Search for the cell housing the specified text and yield its [X, Y] center coordinate. 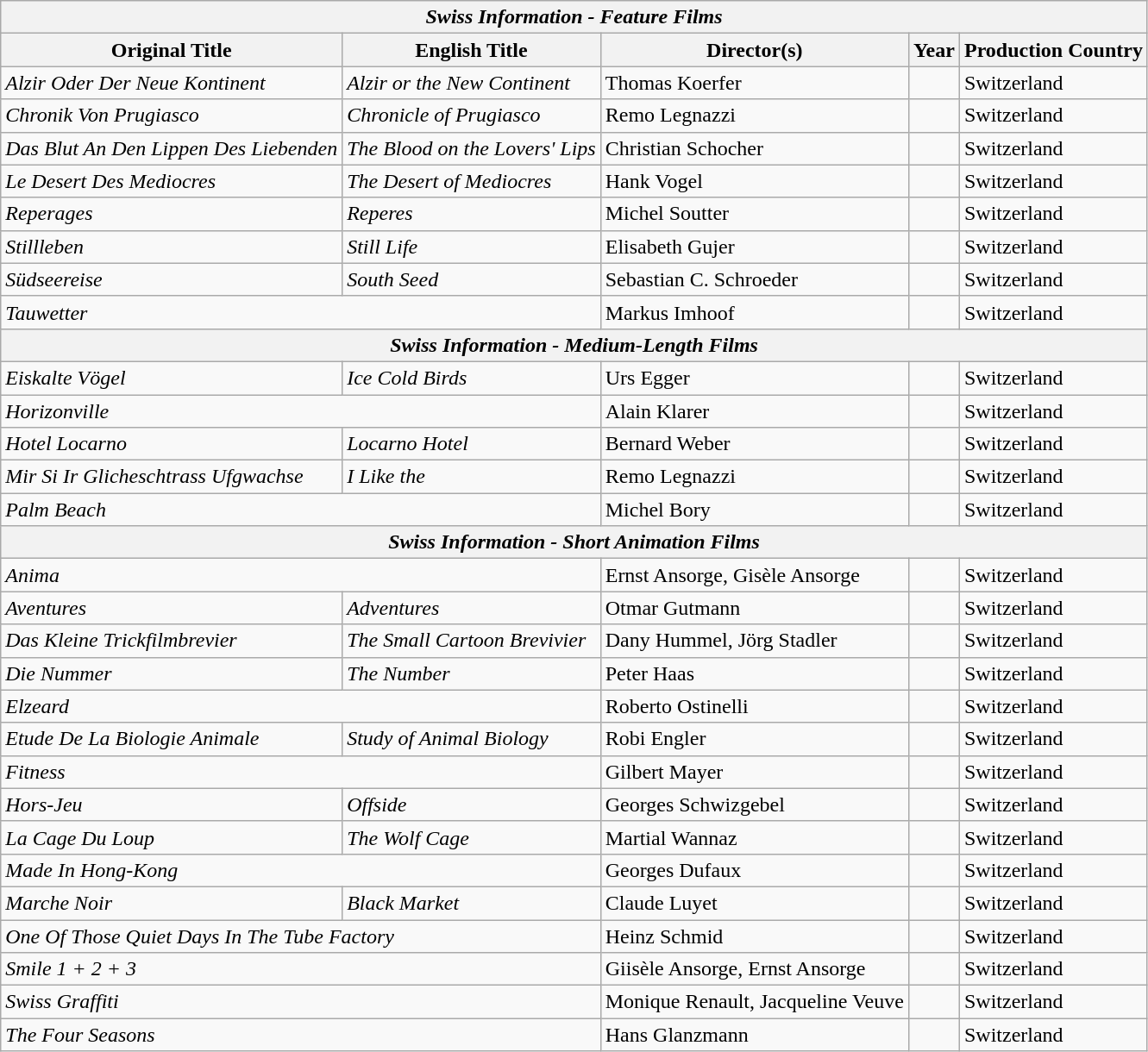
Tauwetter [300, 312]
Aventures [172, 608]
Hank Vogel [754, 181]
Study of Animal Biology [472, 739]
Palm Beach [300, 510]
Anima [300, 575]
Smile 1 + 2 + 3 [300, 969]
Michel Bory [754, 510]
Michel Soutter [754, 214]
Hans Glanzmann [754, 1035]
Hors-Jeu [172, 805]
Das Kleine Trickfilmbrevier [172, 641]
Stillleben [172, 247]
Alzir Oder Der Neue Kontinent [172, 83]
Horizonville [300, 411]
Still Life [472, 247]
Locarno Hotel [472, 444]
Heinz Schmid [754, 936]
Georges Schwizgebel [754, 805]
Director(s) [754, 50]
English Title [472, 50]
Sebastian C. Schroeder [754, 279]
Reperages [172, 214]
Das Blut An Den Lippen Des Liebenden [172, 148]
Monique Renault, Jacqueline Veuve [754, 1002]
Chronik Von Prugiasco [172, 116]
Ice Cold Birds [472, 378]
Chronicle of Prugiasco [472, 116]
Alzir or the New Continent [472, 83]
Thomas Koerfer [754, 83]
Black Market [472, 903]
Reperes [472, 214]
Swiss Information - Medium-Length Films [574, 345]
Made In Hong-Kong [300, 870]
Adventures [472, 608]
Georges Dufaux [754, 870]
Alain Klarer [754, 411]
Dany Hummel, Jörg Stadler [754, 641]
The Number [472, 673]
Martial Wannaz [754, 837]
The Small Cartoon Brevivier [472, 641]
Etude De La Biologie Animale [172, 739]
Fitness [300, 772]
Südseereise [172, 279]
Peter Haas [754, 673]
Otmar Gutmann [754, 608]
One Of Those Quiet Days In The Tube Factory [300, 936]
Swiss Information - Feature Films [574, 17]
The Wolf Cage [472, 837]
Hotel Locarno [172, 444]
Bernard Weber [754, 444]
Giisèle Ansorge, Ernst Ansorge [754, 969]
South Seed [472, 279]
Le Desert Des Mediocres [172, 181]
Gilbert Mayer [754, 772]
Markus Imhoof [754, 312]
Robi Engler [754, 739]
Christian Schocher [754, 148]
I Like the [472, 477]
Swiss Information - Short Animation Films [574, 542]
Year [933, 50]
The Desert of Mediocres [472, 181]
Elzeard [300, 706]
Elisabeth Gujer [754, 247]
Marche Noir [172, 903]
Eiskalte Vögel [172, 378]
La Cage Du Loup [172, 837]
The Blood on the Lovers' Lips [472, 148]
Ernst Ansorge, Gisèle Ansorge [754, 575]
Claude Luyet [754, 903]
Original Title [172, 50]
Production Country [1053, 50]
Urs Egger [754, 378]
Offside [472, 805]
The Four Seasons [300, 1035]
Swiss Graffiti [300, 1002]
Mir Si Ir Glicheschtrass Ufgwachse [172, 477]
Die Nummer [172, 673]
Roberto Ostinelli [754, 706]
